From the cell containing the given text, extract its center point as (x, y) coordinate. 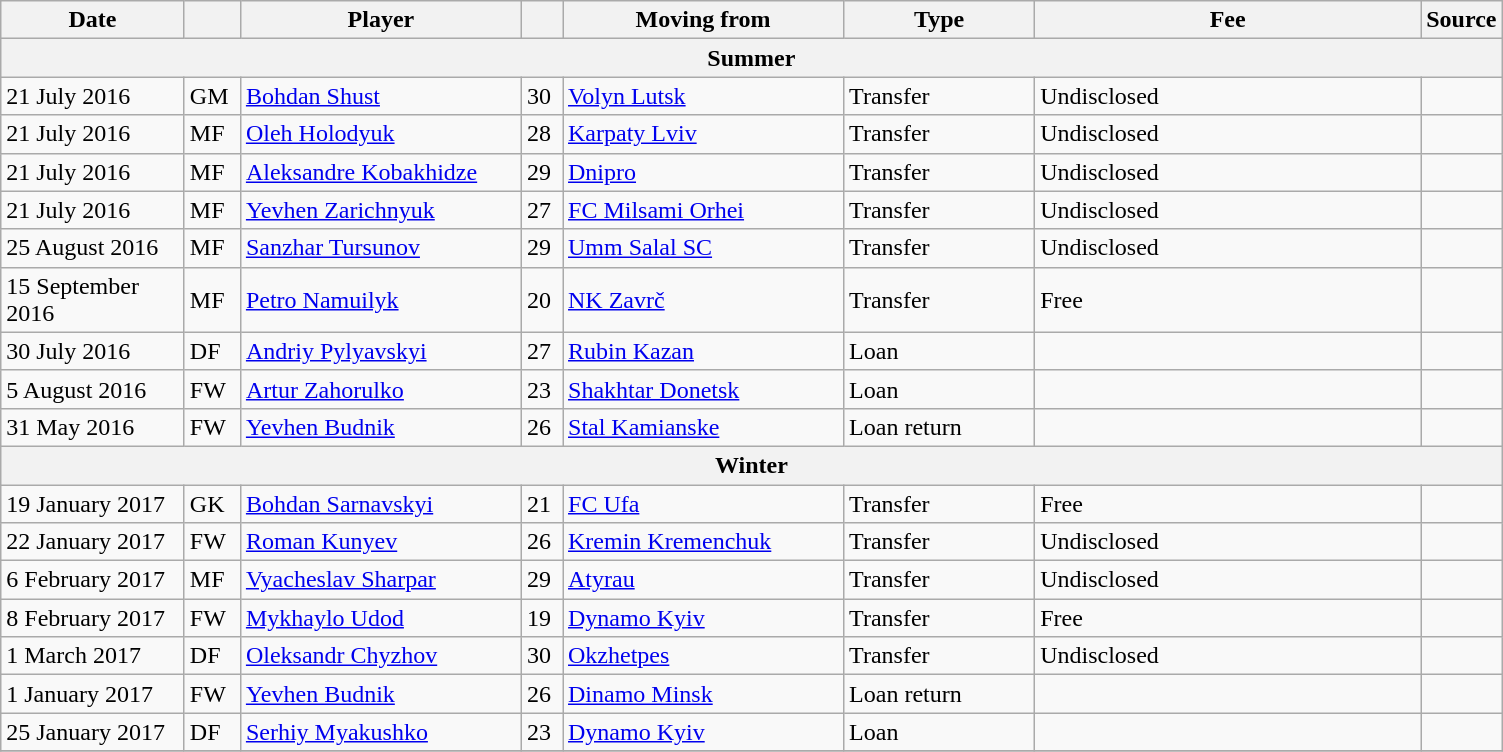
Winter (752, 465)
Source (1462, 20)
20 (542, 300)
Andriy Pylyavskyi (380, 351)
FC Milsami Orhei (702, 210)
Serhiy Myakushko (380, 732)
Petro Namuilyk (380, 300)
NK Zavrč (702, 300)
Player (380, 20)
Roman Kunyev (380, 542)
Oleksandr Chyzhov (380, 656)
8 February 2017 (93, 618)
Date (93, 20)
Rubin Kazan (702, 351)
Bohdan Sarnavskyi (380, 503)
Type (940, 20)
Sanzhar Tursunov (380, 248)
Yevhen Zarichnyuk (380, 210)
5 August 2016 (93, 389)
31 May 2016 (93, 427)
Okzhetpes (702, 656)
Artur Zahorulko (380, 389)
19 (542, 618)
Stal Kamianske (702, 427)
Shakhtar Donetsk (702, 389)
Dinamo Minsk (702, 694)
25 January 2017 (93, 732)
Bohdan Shust (380, 96)
Mykhaylo Udod (380, 618)
15 September 2016 (93, 300)
Umm Salal SC (702, 248)
Atyrau (702, 580)
28 (542, 134)
Karpaty Lviv (702, 134)
21 (542, 503)
Vyacheslav Sharpar (380, 580)
Oleh Holodyuk (380, 134)
6 February 2017 (93, 580)
Fee (1228, 20)
FC Ufa (702, 503)
Summer (752, 58)
19 January 2017 (93, 503)
22 January 2017 (93, 542)
Aleksandre Kobakhidze (380, 172)
Kremin Kremenchuk (702, 542)
30 July 2016 (93, 351)
Volyn Lutsk (702, 96)
GK (212, 503)
25 August 2016 (93, 248)
Moving from (702, 20)
1 March 2017 (93, 656)
GM (212, 96)
1 January 2017 (93, 694)
Dnipro (702, 172)
